Pinpoint the cell where the given text exists, returning its (X, Y) midpoint coordinate. 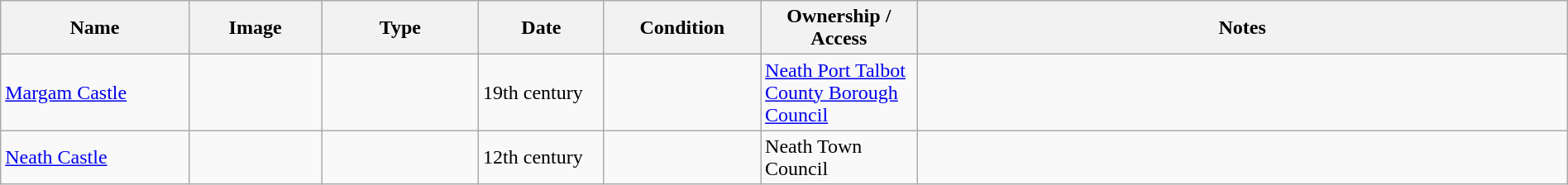
Name (94, 28)
Neath Castle (94, 157)
Condition (681, 28)
12th century (542, 157)
Margam Castle (94, 92)
Date (542, 28)
Neath Town Council (839, 157)
Image (255, 28)
19th century (542, 92)
Type (400, 28)
Neath Port Talbot County Borough Council (839, 92)
Ownership / Access (839, 28)
Notes (1242, 28)
